Return [x, y] of the center of cell containing provided text 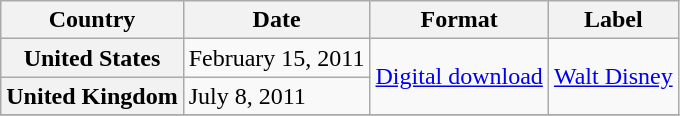
Digital download [459, 77]
Walt Disney [613, 77]
United Kingdom [92, 96]
February 15, 2011 [276, 58]
United States [92, 58]
Label [613, 20]
July 8, 2011 [276, 96]
Country [92, 20]
Format [459, 20]
Date [276, 20]
